Scan for the cell matching the given text and deliver its (x, y) coordinate at center. 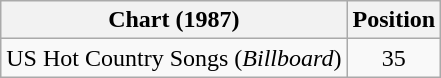
Chart (1987) (174, 20)
Position (394, 20)
35 (394, 58)
US Hot Country Songs (Billboard) (174, 58)
